Determine the [x, y] coordinate at the center of the cell enclosing the given text.  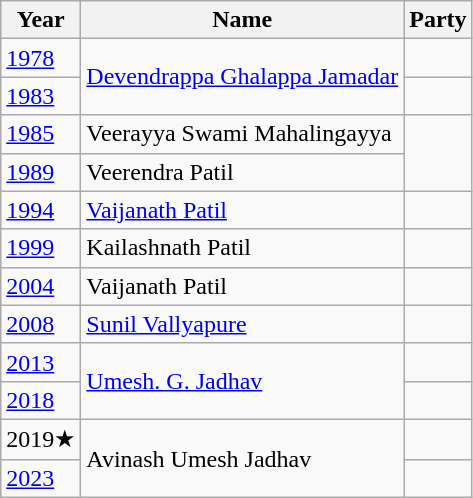
Devendrappa Ghalappa Jamadar [242, 77]
1994 [41, 210]
1999 [41, 248]
1985 [41, 134]
Veerayya Swami Mahalingayya [242, 134]
Name [242, 20]
Party [438, 20]
2023 [41, 478]
1989 [41, 172]
1978 [41, 58]
1983 [41, 96]
2019★ [41, 439]
Umesh. G. Jadhav [242, 381]
Kailashnath Patil [242, 248]
Avinash Umesh Jadhav [242, 458]
Veerendra Patil [242, 172]
Year [41, 20]
2004 [41, 286]
2008 [41, 324]
2013 [41, 362]
2018 [41, 400]
Sunil Vallyapure [242, 324]
